Scan for the cell matching the given text and deliver its (x, y) coordinate at center. 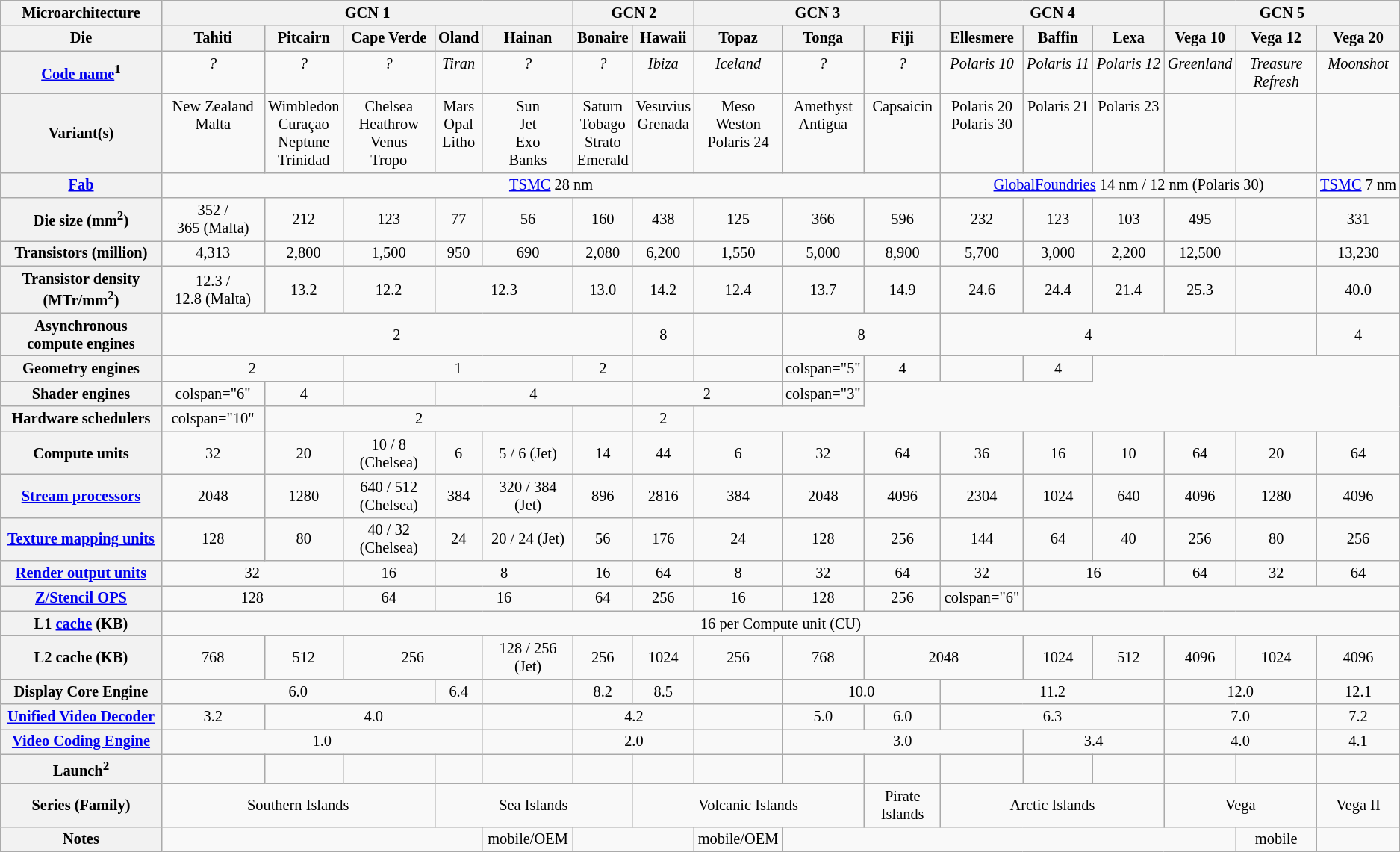
2,200 (1129, 253)
WimbledonCuraçaoNeptuneTrinidad (303, 133)
Pirate Islands (902, 805)
21.4 (1129, 290)
366 (823, 220)
212 (303, 220)
Display Core Engine (81, 691)
Polaris 21 (1058, 133)
Texture mapping units (81, 539)
14.2 (663, 290)
Polaris 11 (1058, 72)
12.1 (1358, 691)
3.0 (902, 741)
896 (603, 496)
2304 (982, 496)
16 per Compute unit (CU) (781, 624)
L1 cache (KB) (81, 624)
Polaris 12 (1129, 72)
GCN 3 (818, 13)
Treasure Refresh (1276, 72)
950 (458, 253)
GCN 2 (634, 13)
Tahiti (213, 38)
176 (663, 539)
Asynchronous compute engines (81, 335)
Volcanic Islands (748, 805)
Bonaire (603, 38)
20 / 24 (Jet) (528, 539)
7.2 (1358, 717)
Tiran (458, 72)
40 (1129, 539)
Greenland (1200, 72)
Southern Islands (298, 805)
1,500 (388, 253)
Hawaii (663, 38)
Pitcairn (303, 38)
TSMC 28 nm (551, 185)
24.6 (982, 290)
103 (1129, 220)
24.4 (1058, 290)
3.4 (1093, 741)
Transistors (million) (81, 253)
144 (982, 539)
Z/Stencil OPS (81, 598)
Hardware schedulers (81, 419)
1 (458, 369)
Iceland (738, 72)
Vega II (1358, 805)
13.0 (603, 290)
13.2 (303, 290)
Vega 12 (1276, 38)
8.5 (663, 691)
2,080 (603, 253)
12.0 (1240, 691)
13,230 (1358, 253)
MarsOpalLitho (458, 133)
36 (982, 453)
Shader engines (81, 394)
Series (Family) (81, 805)
640 (1129, 496)
160 (603, 220)
GlobalFoundries 14 nm / 12 nm (Polaris 30) (1129, 185)
Die size (mm2) (81, 220)
Tonga (823, 38)
4.1 (1358, 741)
SunJetExoBanks (528, 133)
Stream processors (81, 496)
VesuviusGrenada (663, 133)
14.9 (902, 290)
Moonshot (1358, 72)
5 / 6 (Jet) (528, 453)
596 (902, 220)
640 / 512 (Chelsea) (388, 496)
Baffin (1058, 38)
Topaz (738, 38)
44 (663, 453)
Polaris 23 (1129, 133)
Transistor density (MTr/mm2) (81, 290)
Arctic Islands (1053, 805)
Lexa (1129, 38)
77 (458, 220)
12.3 / 12.8 (Malta) (213, 290)
Vega (1240, 805)
mobile (1276, 839)
7.0 (1240, 717)
40.0 (1358, 290)
2.0 (634, 741)
5.0 (823, 717)
10.0 (862, 691)
1.0 (322, 741)
3.2 (213, 717)
Unified Video Decoder (81, 717)
8.2 (603, 691)
352 / 365 (Malta) (213, 220)
Compute units (81, 453)
Video Coding Engine (81, 741)
colspan="3" (823, 394)
12.4 (738, 290)
Fab (81, 185)
10 / 8 (Chelsea) (388, 453)
Sea Islands (533, 805)
14 (603, 453)
320 / 384 (Jet) (528, 496)
colspan="10" (213, 419)
Notes (81, 839)
Oland (458, 38)
Polaris 10 (982, 72)
10 (1129, 453)
Render output units (81, 573)
ChelseaHeathrowVenusTropo (388, 133)
5,700 (982, 253)
colspan="5" (823, 369)
232 (982, 220)
438 (663, 220)
125 (738, 220)
4.2 (634, 717)
12.2 (388, 290)
MesoWestonPolaris 24 (738, 133)
331 (1358, 220)
2,800 (303, 253)
GCN 1 (367, 13)
Cape Verde (388, 38)
Polaris 20Polaris 30 (982, 133)
13.7 (823, 290)
Hainan (528, 38)
AmethystAntigua (823, 133)
Capsaicin (902, 133)
L2 cache (KB) (81, 657)
Code name1 (81, 72)
11.2 (1053, 691)
Vega 20 (1358, 38)
New ZealandMalta (213, 133)
Ibiza (663, 72)
Ellesmere (982, 38)
25.3 (1200, 290)
Die (81, 38)
128 / 256 (Jet) (528, 657)
SaturnTobagoStratoEmerald (603, 133)
12,500 (1200, 253)
GCN 4 (1053, 13)
4,313 (213, 253)
3,000 (1058, 253)
690 (528, 253)
Microarchitecture (81, 13)
6.4 (458, 691)
12.3 (504, 290)
40 / 32 (Chelsea) (388, 539)
2816 (663, 496)
6.3 (1053, 717)
Fiji (902, 38)
8,900 (902, 253)
Geometry engines (81, 369)
TSMC 7 nm (1358, 185)
5,000 (823, 253)
Vega 10 (1200, 38)
6,200 (663, 253)
Launch2 (81, 769)
Variant(s) (81, 133)
GCN 5 (1282, 13)
1,550 (738, 253)
495 (1200, 220)
